Locate the cell with the specified text and output its [x, y] center coordinate. 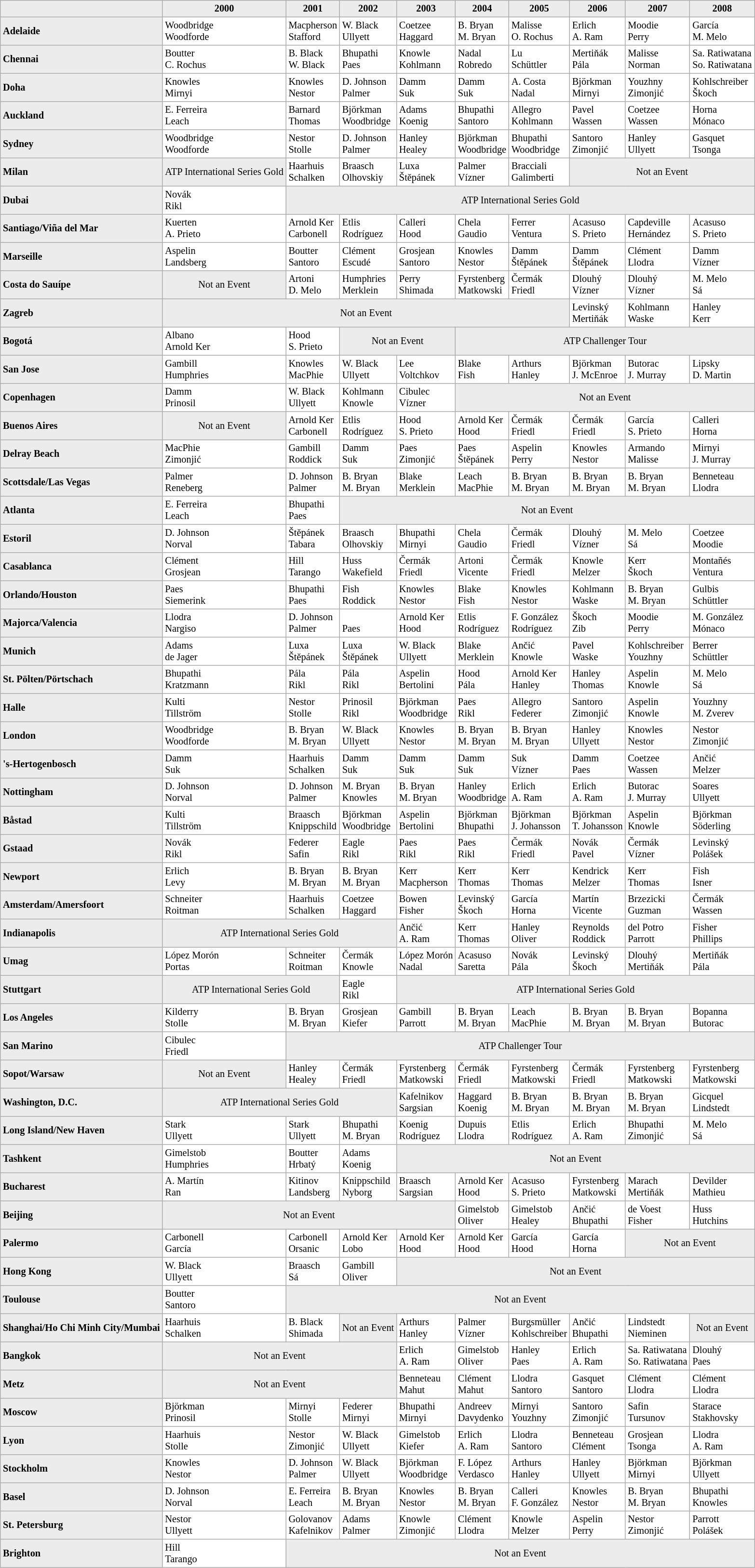
Bopanna Butorac [722, 1018]
2002 [368, 9]
Umag [81, 961]
Grosjean Santoro [426, 256]
Lu Schüttler [539, 59]
Allegro Kohlmann [539, 116]
Calleri Hood [426, 228]
Malisse O. Rochus [539, 31]
Prinosil Rikl [368, 707]
Andreev Davydenko [482, 1412]
Burgsmüller Kohlschreiber [539, 1328]
Haggard Koenig [482, 1102]
Barnard Thomas [312, 116]
MacPhie Zimonjić [224, 454]
Paes Zimonjić [426, 454]
Armando Malisse [658, 454]
Orlando/Houston [81, 595]
Čermák Knowle [368, 961]
Braasch Sargsian [426, 1187]
Björkman J. Johansson [539, 820]
Damm Vízner [722, 256]
Casablanca [81, 567]
Santiago/Viña del Mar [81, 228]
Parrott Polášek [722, 1525]
Soares Ullyett [722, 792]
Marseille [81, 256]
Kafelnikov Sargsian [426, 1102]
Paes Siemerink [224, 595]
Halle [81, 707]
Martín Vicente [597, 905]
Gimelstob Kiefer [426, 1440]
Scottsdale/Las Vegas [81, 482]
Acasuso Saretta [482, 961]
Damm Paes [597, 764]
Capdeville Hernández [658, 228]
Bucharest [81, 1187]
Grosjean Kiefer [368, 1018]
Federer Safin [312, 849]
Bhupathi Kratzmann [224, 679]
Cibulec Friedl [224, 1046]
Nadal Robredo [482, 59]
Kohlmann Knowle [368, 398]
Sydney [81, 144]
Ančić Knowle [539, 651]
Paes [368, 623]
Kerr Macpherson [426, 877]
B. Black Shimada [312, 1328]
Braasch Knippschild [312, 820]
Metz [81, 1384]
Gimelstob Healey [539, 1215]
Brzezicki Guzman [658, 905]
Huss Wakefield [368, 567]
Albano Arnold Ker [224, 341]
Reynolds Roddick [597, 933]
M. Bryan Knowles [368, 792]
Clément Grosjean [224, 567]
Båstad [81, 820]
Bogotá [81, 341]
Bhupathi Knowles [722, 1497]
Štěpánek Tabara [312, 538]
Adelaide [81, 31]
Gambill Humphries [224, 369]
Adams Palmer [368, 1525]
López Morón Portas [224, 961]
del Potro Parrott [658, 933]
Dubai [81, 200]
Adams de Jager [224, 651]
Dlouhý Mertiňák [658, 961]
's-Hertogenbosch [81, 764]
Björkman Bhupathi [482, 820]
Bhupathi Santoro [482, 116]
San Marino [81, 1046]
Kitinov Landsberg [312, 1187]
Llodra Nargiso [224, 623]
Nottingham [81, 792]
Federer Mirnyi [368, 1412]
Knowle Kohlmann [426, 59]
Gicquel Lindstedt [722, 1102]
Pavel Wassen [597, 116]
Copenhagen [81, 398]
Björkman Prinosil [224, 1412]
Long Island/New Haven [81, 1130]
Arnold Ker Hanley [539, 679]
Björkman J. McEnroe [597, 369]
A. Martín Ran [224, 1187]
Gambill Oliver [368, 1271]
Dlouhý Paes [722, 1356]
Milan [81, 172]
Llodra A. Ram [722, 1440]
Erlich Levy [224, 877]
Fish Isner [722, 877]
Perry Shimada [426, 285]
García M. Melo [722, 31]
St. Pölten/Pörtschach [81, 679]
Kilderry Stolle [224, 1018]
Kuerten A. Prieto [224, 228]
Youzhny Zimonjić [658, 87]
Palmer Reneberg [224, 482]
Lindstedt Nieminen [658, 1328]
B. Black W. Black [312, 59]
Starace Stakhovsky [722, 1412]
Novák Pavel [597, 849]
Newport [81, 877]
Allegro Federer [539, 707]
Berrer Schüttler [722, 651]
Hanley Oliver [539, 933]
Bhupathi M. Bryan [368, 1130]
Buenos Aires [81, 425]
Carbonell Orsanic [312, 1243]
Grosjean Tsonga [658, 1440]
Beijing [81, 1215]
Zagreb [81, 313]
Artoni D. Melo [312, 285]
Moscow [81, 1412]
Gasquet Tsonga [722, 144]
Montañés Ventura [722, 567]
López Morón Nadal [426, 961]
Shanghai/Ho Chi Minh City/Mumbai [81, 1328]
2003 [426, 9]
Golovanov Kafelnikov [312, 1525]
2008 [722, 9]
Huss Hutchins [722, 1215]
Benneteau Llodra [722, 482]
Munich [81, 651]
Kohlschreiber Youzhny [658, 651]
Mirnyi Stolle [312, 1412]
Lee Voltchkov [426, 369]
Palermo [81, 1243]
Calleri Horna [722, 425]
Gimelstob Humphries [224, 1158]
Lipsky D. Martin [722, 369]
Malisse Norman [658, 59]
Björkman Söderling [722, 820]
Bhupathi Woodbridge [539, 144]
Clément Escudé [368, 256]
Sopot/Warsaw [81, 1074]
Delray Beach [81, 454]
Ančić Melzer [722, 764]
Kendrick Melzer [597, 877]
Los Angeles [81, 1018]
Toulouse [81, 1300]
Indianapolis [81, 933]
Macpherson Stafford [312, 31]
F. López Verdasco [482, 1469]
A. Costa Nadal [539, 87]
Ančić A. Ram [426, 933]
Fisher Phillips [722, 933]
Bracciali Galimberti [539, 172]
Knowles MacPhie [312, 369]
García Hood [539, 1243]
Dupuis Llodra [482, 1130]
Hong Kong [81, 1271]
Hood Pála [482, 679]
Damm Prinosil [224, 398]
Mirnyi J. Murray [722, 454]
Kohlschreiber Škoch [722, 87]
Stockholm [81, 1469]
Benneteau Clément [597, 1440]
Calleri F. González [539, 1497]
Atlanta [81, 510]
Lyon [81, 1440]
Gstaad [81, 849]
Knowles Mirnyi [224, 87]
Chennai [81, 59]
Paes Štěpánek [482, 454]
Hanley Paes [539, 1356]
Čermák Vízner [658, 849]
Ferrer Ventura [539, 228]
Hanley Thomas [597, 679]
Björkman Ullyett [722, 1469]
Washington, D.C. [81, 1102]
San Jose [81, 369]
Marach Mertiňák [658, 1187]
Amsterdam/Amersfoort [81, 905]
Clément Mahut [482, 1384]
2005 [539, 9]
Tashkent [81, 1158]
2004 [482, 9]
Auckland [81, 116]
Horna Mónaco [722, 116]
Doha [81, 87]
Knippschild Nyborg [368, 1187]
Levinský Polášek [722, 849]
Gambill Roddick [312, 454]
Hanley Woodbridge [482, 792]
Coetzee Moodie [722, 538]
Björkman T. Johansson [597, 820]
2000 [224, 9]
F. González Rodríguez [539, 623]
Kerr Škoch [658, 567]
Bangkok [81, 1356]
Pavel Waske [597, 651]
Brighton [81, 1553]
M. González Mónaco [722, 623]
Aspelin Landsberg [224, 256]
Arnold Ker Lobo [368, 1243]
Braasch Sá [312, 1271]
Suk Vízner [539, 764]
Bowen Fisher [426, 905]
Artoni Vicente [482, 567]
Basel [81, 1497]
Haarhuis Stolle [224, 1440]
Majorca/Valencia [81, 623]
Safin Tursunov [658, 1412]
Costa do Sauípe [81, 285]
de Voest Fisher [658, 1215]
Fish Roddick [368, 595]
Nestor Ullyett [224, 1525]
Levinský Mertiňák [597, 313]
Koenig Rodríguez [426, 1130]
Gulbis Schüttler [722, 595]
Boutter Hrbatý [312, 1158]
Carbonell García [224, 1243]
Youzhny M. Zverev [722, 707]
Škoch Zib [597, 623]
Hanley Kerr [722, 313]
Estoril [81, 538]
Cibulec Vízner [426, 398]
Novák Pála [539, 961]
García S. Prieto [658, 425]
Stuttgart [81, 989]
Knowle Zimonjić [426, 1525]
2007 [658, 9]
Boutter C. Rochus [224, 59]
Devilder Mathieu [722, 1187]
St. Petersburg [81, 1525]
London [81, 736]
Humphries Merklein [368, 285]
Gambill Parrott [426, 1018]
Bhupathi Zimonjić [658, 1130]
Benneteau Mahut [426, 1384]
2001 [312, 9]
Čermák Wassen [722, 905]
Mirnyi Youzhny [539, 1412]
2006 [597, 9]
Gasquet Santoro [597, 1384]
